Provide the [X, Y] coordinate of the cell's center where the given text is located.  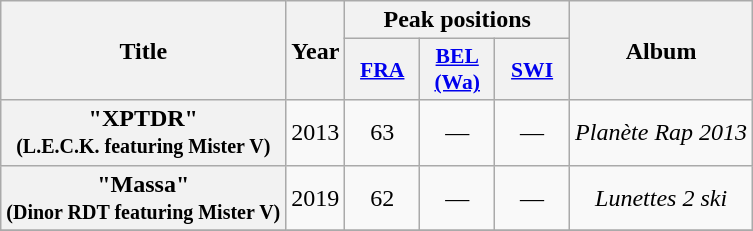
Lunettes 2 ski [662, 198]
62 [382, 198]
BEL (Wa) [458, 70]
"XPTDR"(L.E.C.K. featuring Mister V) [144, 132]
2019 [316, 198]
Year [316, 50]
"Massa"(Dinor RDT featuring Mister V) [144, 198]
SWI [532, 70]
Title [144, 50]
FRA [382, 70]
63 [382, 132]
Planète Rap 2013 [662, 132]
Album [662, 50]
2013 [316, 132]
Peak positions [458, 20]
